For the text-containing cell, return its midpoint in [X, Y] coordinate format. 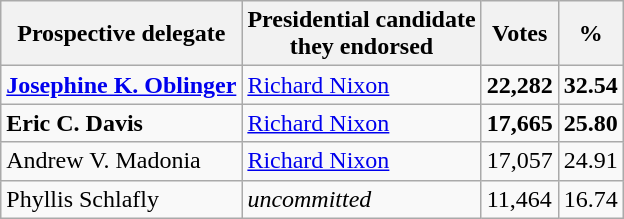
Andrew V. Madonia [122, 161]
24.91 [590, 161]
11,464 [520, 199]
Eric C. Davis [122, 123]
22,282 [520, 85]
Votes [520, 34]
uncommitted [362, 199]
17,665 [520, 123]
16.74 [590, 199]
Josephine K. Oblinger [122, 85]
Prospective delegate [122, 34]
17,057 [520, 161]
25.80 [590, 123]
32.54 [590, 85]
% [590, 34]
Presidential candidatethey endorsed [362, 34]
Phyllis Schlafly [122, 199]
